Return the [X, Y] coordinate for the center point of the cell that contains the specified text.  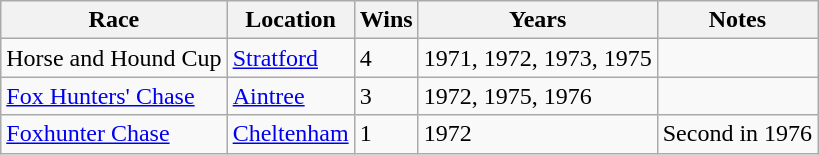
Cheltenham [290, 134]
Foxhunter Chase [114, 134]
Years [538, 20]
Stratford [290, 58]
Notes [737, 20]
Race [114, 20]
Wins [386, 20]
1971, 1972, 1973, 1975 [538, 58]
Horse and Hound Cup [114, 58]
Second in 1976 [737, 134]
Aintree [290, 96]
3 [386, 96]
4 [386, 58]
1972 [538, 134]
1 [386, 134]
1972, 1975, 1976 [538, 96]
Fox Hunters' Chase [114, 96]
Location [290, 20]
